Determine the [x, y] coordinate at the center of the cell enclosing the given text.  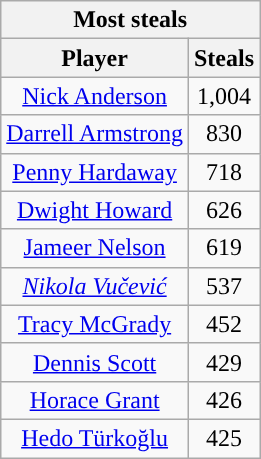
830 [224, 134]
Steals [224, 58]
429 [224, 362]
718 [224, 172]
Player [95, 58]
Nikola Vučević [95, 286]
619 [224, 248]
452 [224, 324]
Most steals [130, 20]
426 [224, 400]
Dwight Howard [95, 210]
Hedo Türkoğlu [95, 438]
Penny Hardaway [95, 172]
Tracy McGrady [95, 324]
Dennis Scott [95, 362]
626 [224, 210]
537 [224, 286]
Jameer Nelson [95, 248]
Horace Grant [95, 400]
1,004 [224, 96]
Darrell Armstrong [95, 134]
425 [224, 438]
Nick Anderson [95, 96]
